Provide the (X, Y) coordinate of the cell's center where the given text is located.  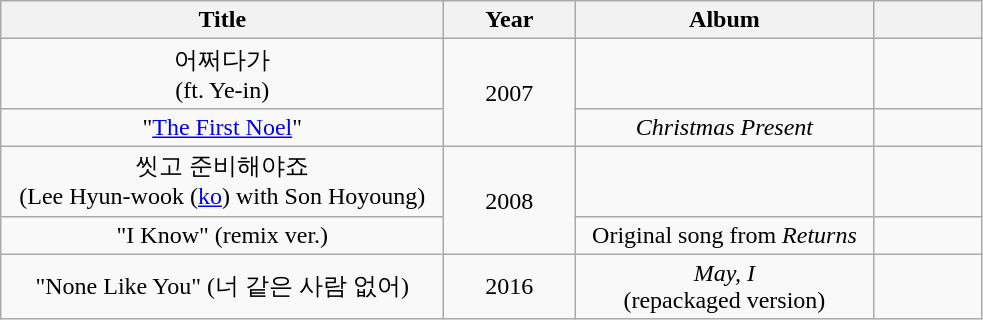
Title (222, 20)
Album (724, 20)
"The First Noel" (222, 127)
"None Like You" (너 같은 사람 없어) (222, 286)
Original song from Returns (724, 235)
2008 (510, 200)
"I Know" (remix ver.) (222, 235)
2007 (510, 93)
May, I(repackaged version) (724, 286)
어쩌다가(ft. Ye-in) (222, 74)
씻고 준비해야죠(Lee Hyun-wook (ko) with Son Hoyoung) (222, 181)
Year (510, 20)
Christmas Present (724, 127)
2016 (510, 286)
